Return (x, y) of the center of cell containing provided text 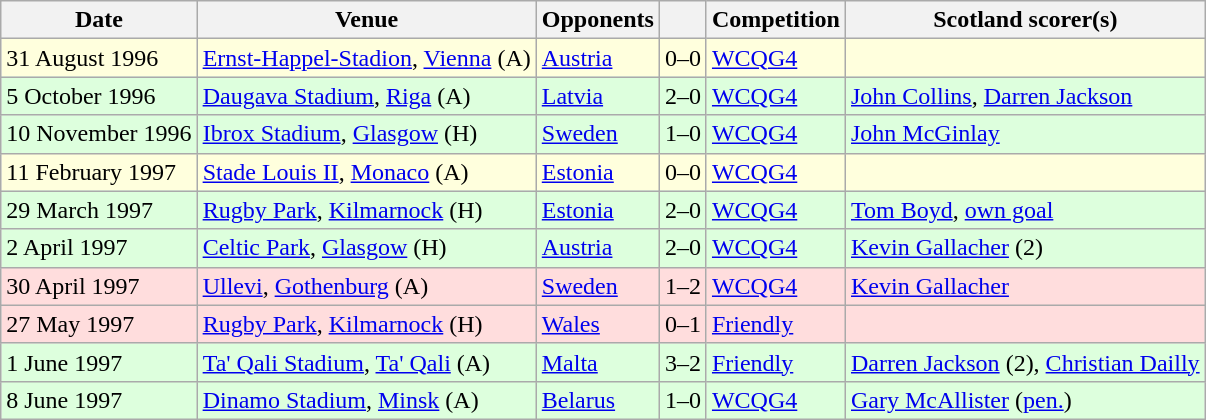
2 April 1997 (99, 248)
Stade Louis II, Monaco (A) (366, 172)
31 August 1996 (99, 58)
Kevin Gallacher (1025, 286)
Date (99, 20)
Kevin Gallacher (2) (1025, 248)
Malta (598, 362)
Darren Jackson (2), Christian Dailly (1025, 362)
Gary McAllister (pen.) (1025, 400)
Opponents (598, 20)
11 February 1997 (99, 172)
Ullevi, Gothenburg (A) (366, 286)
3–2 (682, 362)
Tom Boyd, own goal (1025, 210)
Ibrox Stadium, Glasgow (H) (366, 134)
Ta' Qali Stadium, Ta' Qali (A) (366, 362)
Dinamo Stadium, Minsk (A) (366, 400)
John Collins, Darren Jackson (1025, 96)
Daugava Stadium, Riga (A) (366, 96)
0–1 (682, 324)
5 October 1996 (99, 96)
Celtic Park, Glasgow (H) (366, 248)
Competition (776, 20)
1 June 1997 (99, 362)
Venue (366, 20)
30 April 1997 (99, 286)
29 March 1997 (99, 210)
Ernst-Happel-Stadion, Vienna (A) (366, 58)
1–2 (682, 286)
Latvia (598, 96)
8 June 1997 (99, 400)
27 May 1997 (99, 324)
Belarus (598, 400)
John McGinlay (1025, 134)
Wales (598, 324)
10 November 1996 (99, 134)
Scotland scorer(s) (1025, 20)
